Identify which cell holds the provided text, then report its (x, y) central coordinate. 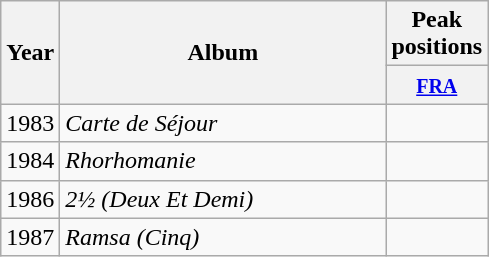
Album (223, 52)
2½ (Deux Et Demi) (223, 199)
Rhorhomanie (223, 161)
Year (30, 52)
Carte de Séjour (223, 123)
1984 (30, 161)
1987 (30, 237)
Peak positions (437, 34)
1986 (30, 199)
FRA (437, 85)
Ramsa (Cinq) (223, 237)
1983 (30, 123)
